Extract the [x, y] coordinate from the center of the cell holding the provided text.  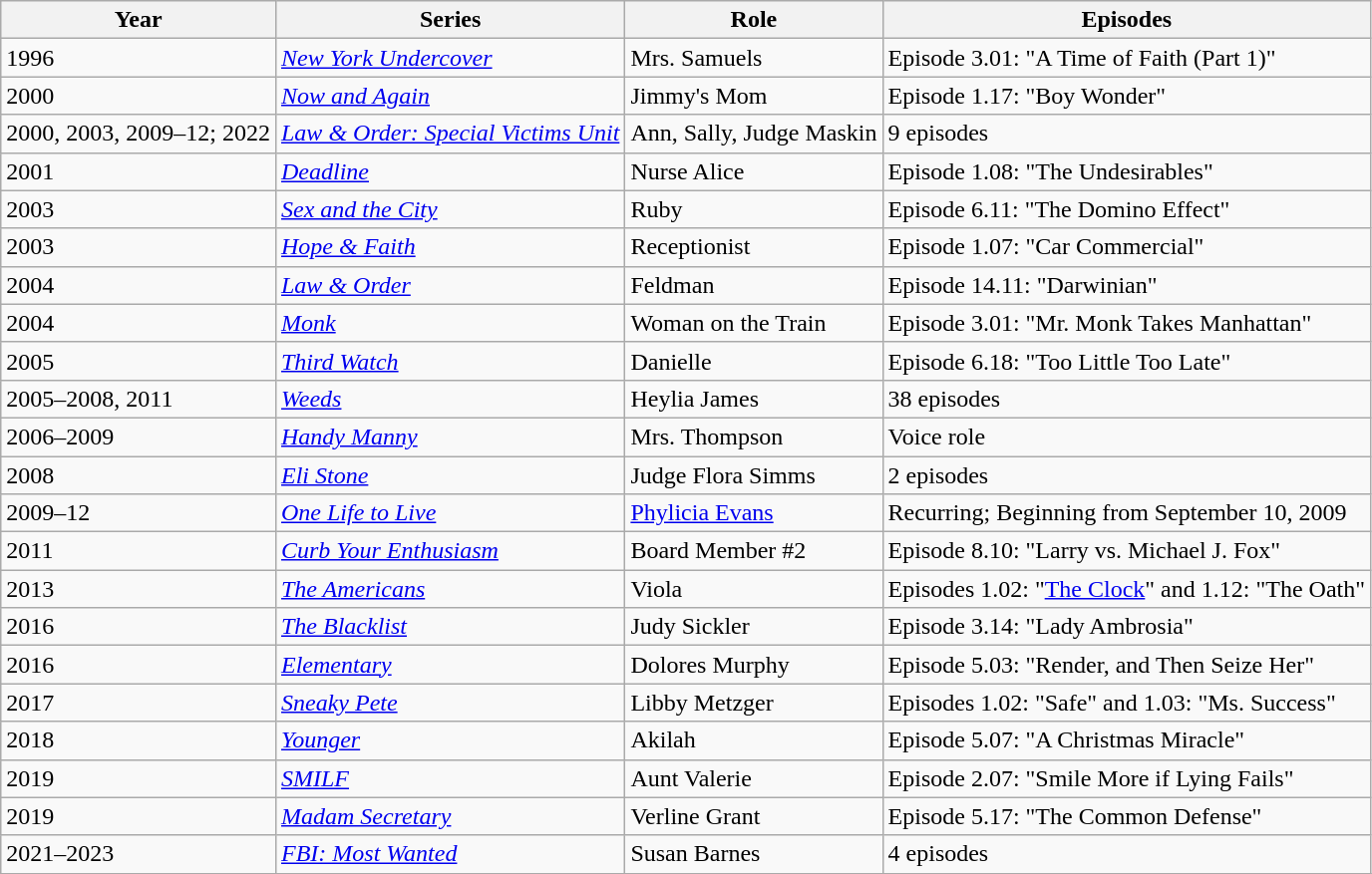
Susan Barnes [754, 854]
2009–12 [139, 513]
Receptionist [754, 247]
Episodes 1.02: "The Clock" and 1.12: "The Oath" [1127, 589]
One Life to Live [450, 513]
Episode 6.11: "The Domino Effect" [1127, 209]
Episode 3.14: "Lady Ambrosia" [1127, 627]
Dolores Murphy [754, 665]
Younger [450, 740]
Weeds [450, 399]
New York Undercover [450, 58]
2008 [139, 475]
2001 [139, 171]
Law & Order [450, 285]
2 episodes [1127, 475]
2005 [139, 361]
Recurring; Beginning from September 10, 2009 [1127, 513]
Episode 8.10: "Larry vs. Michael J. Fox" [1127, 551]
Episode 1.08: "The Undesirables" [1127, 171]
2000 [139, 96]
Third Watch [450, 361]
Episode 1.17: "Boy Wonder" [1127, 96]
Episodes 1.02: "Safe" and 1.03: "Ms. Success" [1127, 703]
2021–2023 [139, 854]
Sneaky Pete [450, 703]
The Blacklist [450, 627]
Nurse Alice [754, 171]
Judge Flora Simms [754, 475]
Episode 14.11: "Darwinian" [1127, 285]
Viola [754, 589]
Feldman [754, 285]
Heylia James [754, 399]
2005–2008, 2011 [139, 399]
2017 [139, 703]
Verline Grant [754, 816]
Voice role [1127, 437]
2013 [139, 589]
SMILF [450, 778]
9 episodes [1127, 134]
Episode 1.07: "Car Commercial" [1127, 247]
Eli Stone [450, 475]
Ann, Sally, Judge Maskin [754, 134]
Elementary [450, 665]
2000, 2003, 2009–12; 2022 [139, 134]
Year [139, 20]
Mrs. Samuels [754, 58]
Mrs. Thompson [754, 437]
Board Member #2 [754, 551]
Curb Your Enthusiasm [450, 551]
Ruby [754, 209]
Aunt Valerie [754, 778]
Episode 3.01: "Mr. Monk Takes Manhattan" [1127, 323]
Episode 5.17: "The Common Defense" [1127, 816]
Monk [450, 323]
Law & Order: Special Victims Unit [450, 134]
Libby Metzger [754, 703]
Sex and the City [450, 209]
1996 [139, 58]
Episodes [1127, 20]
Jimmy's Mom [754, 96]
Danielle [754, 361]
38 episodes [1127, 399]
Woman on the Train [754, 323]
Role [754, 20]
Series [450, 20]
Phylicia Evans [754, 513]
Deadline [450, 171]
FBI: Most Wanted [450, 854]
Episode 3.01: "A Time of Faith (Part 1)" [1127, 58]
2006–2009 [139, 437]
Madam Secretary [450, 816]
Now and Again [450, 96]
Judy Sickler [754, 627]
The Americans [450, 589]
Hope & Faith [450, 247]
4 episodes [1127, 854]
Episode 2.07: "Smile More if Lying Fails" [1127, 778]
Akilah [754, 740]
Episode 5.07: "A Christmas Miracle" [1127, 740]
Handy Manny [450, 437]
2011 [139, 551]
2018 [139, 740]
Episode 5.03: "Render, and Then Seize Her" [1127, 665]
Episode 6.18: "Too Little Too Late" [1127, 361]
